Find where the given text appears and provide that cell's center as [X, Y] coordinate. 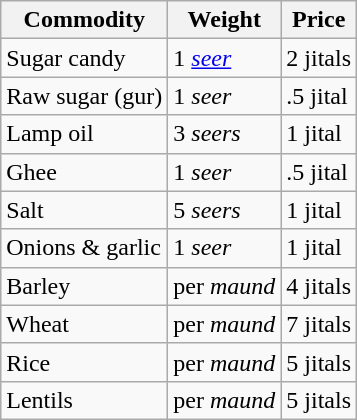
Wheat [84, 324]
Lentils [84, 400]
4 jitals [319, 286]
Raw sugar (gur) [84, 96]
2 jitals [319, 58]
Price [319, 20]
3 seers [224, 134]
Sugar candy [84, 58]
5 seers [224, 210]
Ghee [84, 172]
Barley [84, 286]
Lamp oil [84, 134]
Salt [84, 210]
Commodity [84, 20]
7 jitals [319, 324]
Onions & garlic [84, 248]
Rice [84, 362]
Weight [224, 20]
